Find where the given text appears and provide that cell's center as [x, y] coordinate. 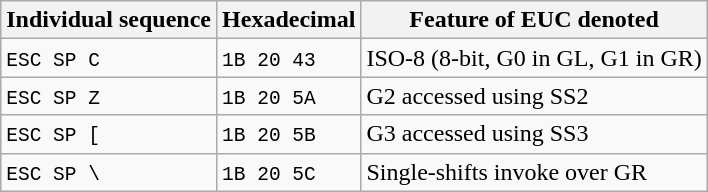
Hexadecimal [289, 20]
ISO-8 (8-bit, G0 in GL, G1 in GR) [534, 58]
ESC SP \ [109, 172]
G3 accessed using SS3 [534, 134]
1B 20 5C [289, 172]
1B 20 43 [289, 58]
Feature of EUC denoted [534, 20]
ESC SP Z [109, 96]
ESC SP C [109, 58]
Single-shifts invoke over GR [534, 172]
ESC SP [ [109, 134]
Individual sequence [109, 20]
1B 20 5A [289, 96]
1B 20 5B [289, 134]
G2 accessed using SS2 [534, 96]
